Locate the cell with the specified text and output its (x, y) center coordinate. 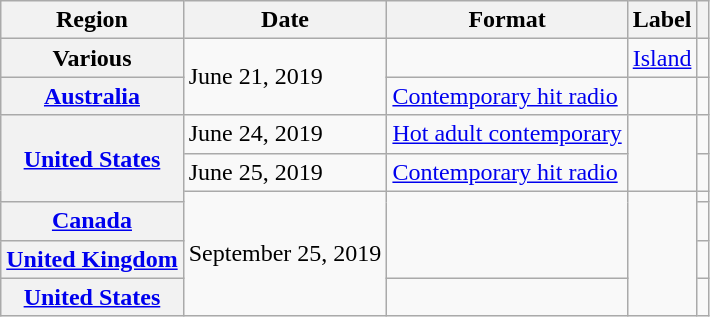
June 21, 2019 (285, 77)
June 25, 2019 (285, 172)
Label (662, 20)
Hot adult contemporary (507, 134)
Region (92, 20)
Various (92, 58)
Australia (92, 96)
Date (285, 20)
September 25, 2019 (285, 254)
Island (662, 58)
United Kingdom (92, 259)
Canada (92, 221)
Format (507, 20)
June 24, 2019 (285, 134)
